Extract the [X, Y] coordinate from the center of the cell holding the provided text.  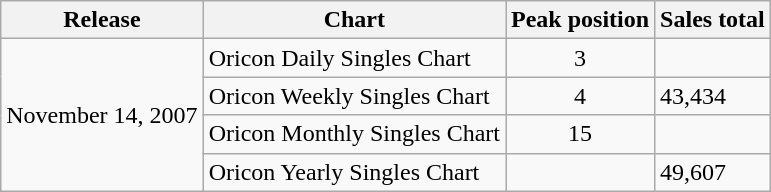
Sales total [713, 20]
Release [102, 20]
15 [580, 134]
3 [580, 58]
Oricon Weekly Singles Chart [354, 96]
Oricon Monthly Singles Chart [354, 134]
Peak position [580, 20]
Oricon Daily Singles Chart [354, 58]
Oricon Yearly Singles Chart [354, 172]
November 14, 2007 [102, 115]
49,607 [713, 172]
43,434 [713, 96]
4 [580, 96]
Chart [354, 20]
